Return the [x, y] coordinate for the center point of the cell that contains the specified text.  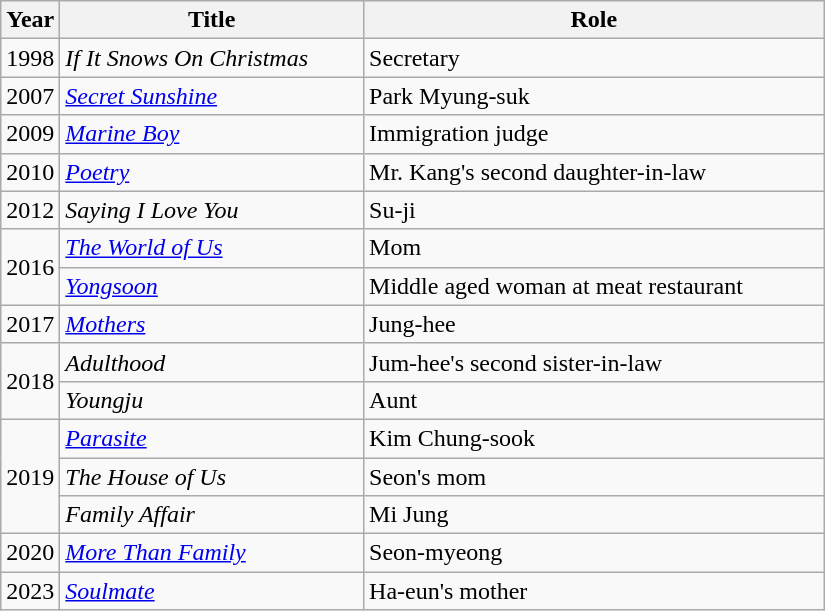
2023 [30, 591]
Youngju [212, 400]
2017 [30, 324]
Immigration judge [594, 134]
2007 [30, 96]
Role [594, 20]
Seon-myeong [594, 553]
More Than Family [212, 553]
Jum-hee's second sister-in-law [594, 362]
1998 [30, 58]
Mi Jung [594, 515]
Parasite [212, 438]
2016 [30, 267]
Aunt [594, 400]
2018 [30, 381]
Saying I Love You [212, 210]
Mom [594, 248]
2019 [30, 476]
Seon's mom [594, 477]
Mr. Kang's second daughter-in-law [594, 172]
Secretary [594, 58]
Family Affair [212, 515]
2010 [30, 172]
The House of Us [212, 477]
2012 [30, 210]
Kim Chung-sook [594, 438]
Mothers [212, 324]
The World of Us [212, 248]
Ha-eun's mother [594, 591]
Title [212, 20]
Poetry [212, 172]
Middle aged woman at meat restaurant [594, 286]
Adulthood [212, 362]
Secret Sunshine [212, 96]
Year [30, 20]
2020 [30, 553]
2009 [30, 134]
Su-ji [594, 210]
Park Myung-suk [594, 96]
Soulmate [212, 591]
If It Snows On Christmas [212, 58]
Jung-hee [594, 324]
Yongsoon [212, 286]
Marine Boy [212, 134]
